For the text-containing cell, return its midpoint in [x, y] coordinate format. 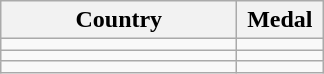
Medal [280, 20]
Country [119, 20]
